Pinpoint the cell where the given text exists, returning its (X, Y) midpoint coordinate. 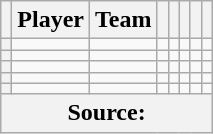
Source: (107, 113)
Player (51, 20)
Team (124, 20)
